Locate the cell with the specified text and output its [X, Y] center coordinate. 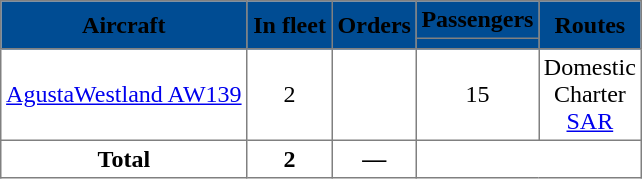
Aircraft [124, 25]
Routes [590, 25]
In fleet [290, 25]
Domestic Charter SAR [590, 95]
— [374, 159]
Passengers [477, 20]
15 [477, 95]
Total [124, 159]
AgustaWestland AW139 [124, 95]
Orders [374, 25]
